Determine the (X, Y) coordinate at the center of the cell enclosing the given text.  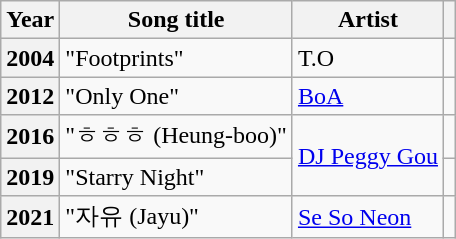
Se So Neon (368, 218)
2012 (30, 96)
"ㅎㅎㅎ (Heung-boo)" (176, 136)
BoA (368, 96)
T.O (368, 58)
"Only One" (176, 96)
Artist (368, 20)
2004 (30, 58)
Song title (176, 20)
"Footprints" (176, 58)
2021 (30, 218)
2016 (30, 136)
"Starry Night" (176, 177)
"자유 (Jayu)" (176, 218)
Year (30, 20)
DJ Peggy Gou (368, 156)
2019 (30, 177)
